Locate the cell with the specified text and output its [x, y] center coordinate. 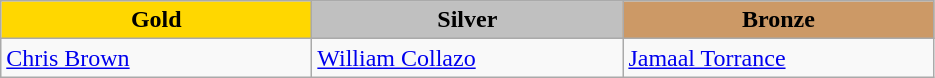
William Collazo [468, 58]
Silver [468, 20]
Gold [156, 20]
Bronze [778, 20]
Jamaal Torrance [778, 58]
Chris Brown [156, 58]
